Return (X, Y) of the center of cell containing provided text 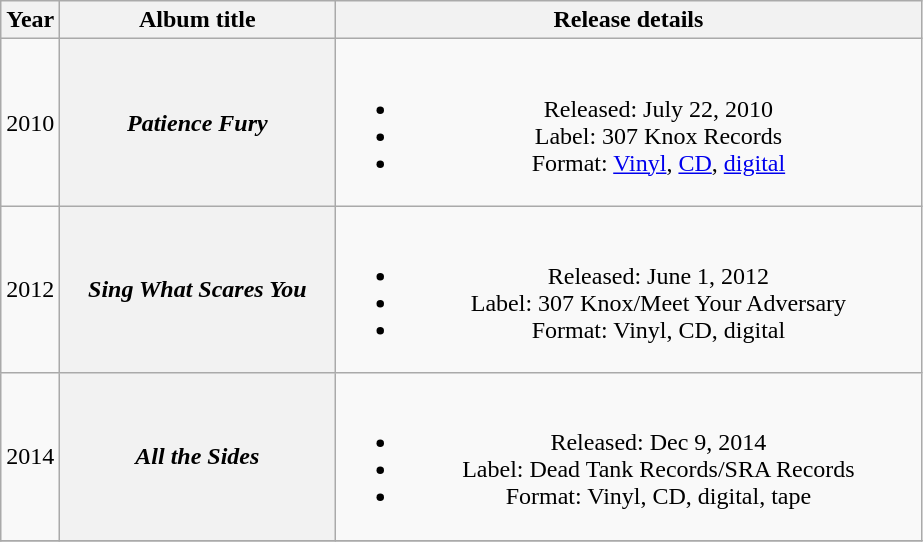
Album title (198, 20)
Sing What Scares You (198, 290)
All the Sides (198, 456)
2010 (30, 122)
2014 (30, 456)
Released: June 1, 2012Label: 307 Knox/Meet Your AdversaryFormat: Vinyl, CD, digital (628, 290)
Released: Dec 9, 2014Label: Dead Tank Records/SRA RecordsFormat: Vinyl, CD, digital, tape (628, 456)
Released: July 22, 2010Label: 307 Knox RecordsFormat: Vinyl, CD, digital (628, 122)
2012 (30, 290)
Year (30, 20)
Release details (628, 20)
Patience Fury (198, 122)
